Determine the (x, y) coordinate at the center of the cell enclosing the given text.  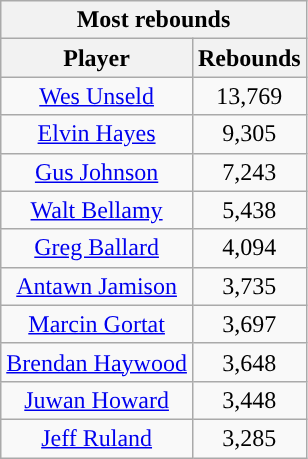
5,438 (249, 210)
Greg Ballard (97, 248)
Player (97, 58)
7,243 (249, 172)
3,285 (249, 438)
Rebounds (249, 58)
Brendan Haywood (97, 362)
9,305 (249, 134)
Jeff Ruland (97, 438)
Walt Bellamy (97, 210)
4,094 (249, 248)
3,735 (249, 286)
Elvin Hayes (97, 134)
Antawn Jamison (97, 286)
3,648 (249, 362)
3,697 (249, 324)
Marcin Gortat (97, 324)
Wes Unseld (97, 96)
Juwan Howard (97, 400)
3,448 (249, 400)
Gus Johnson (97, 172)
13,769 (249, 96)
Most rebounds (154, 20)
